From the cell containing the given text, extract its center point as (X, Y) coordinate. 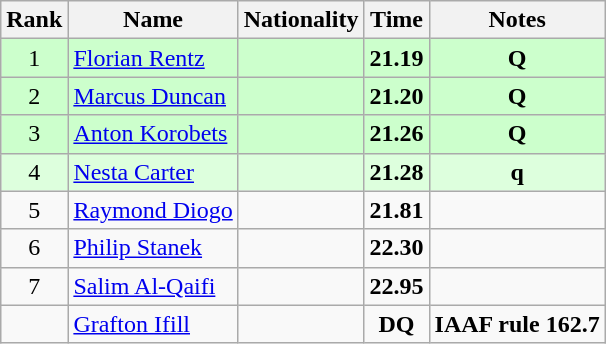
5 (34, 210)
Rank (34, 20)
Marcus Duncan (153, 96)
Name (153, 20)
Anton Korobets (153, 134)
21.81 (396, 210)
2 (34, 96)
Florian Rentz (153, 58)
Notes (517, 20)
Nationality (301, 20)
7 (34, 286)
Grafton Ifill (153, 324)
6 (34, 248)
21.19 (396, 58)
21.26 (396, 134)
21.28 (396, 172)
DQ (396, 324)
Salim Al-Qaifi (153, 286)
1 (34, 58)
22.30 (396, 248)
21.20 (396, 96)
q (517, 172)
4 (34, 172)
Raymond Diogo (153, 210)
22.95 (396, 286)
Philip Stanek (153, 248)
IAAF rule 162.7 (517, 324)
3 (34, 134)
Nesta Carter (153, 172)
Time (396, 20)
